Return [X, Y] of the center of cell containing provided text 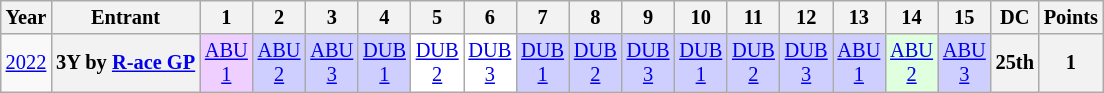
5 [438, 17]
25th [1015, 63]
13 [858, 17]
Entrant [126, 17]
3 [332, 17]
9 [648, 17]
2022 [26, 63]
3Y by R-ace GP [126, 63]
Points [1071, 17]
10 [700, 17]
12 [806, 17]
6 [490, 17]
15 [964, 17]
11 [754, 17]
4 [384, 17]
2 [280, 17]
7 [542, 17]
14 [912, 17]
8 [596, 17]
Year [26, 17]
DC [1015, 17]
